Identify which cell holds the provided text, then report its (x, y) central coordinate. 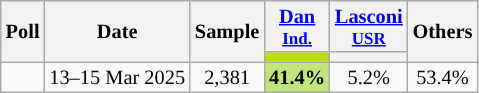
2,381 (227, 78)
Poll (23, 30)
53.4% (443, 78)
Sample (227, 30)
Others (443, 30)
13–15 Mar 2025 (117, 78)
Date (117, 30)
LasconiUSR (369, 26)
41.4% (297, 78)
DanInd. (297, 26)
5.2% (369, 78)
